Search for the cell housing the specified text and yield its (X, Y) center coordinate. 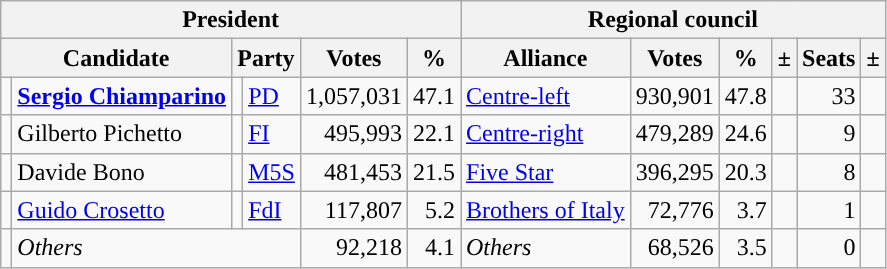
Regional council (672, 20)
Five Star (545, 172)
24.6 (746, 134)
PD (272, 96)
5.2 (434, 210)
Gilberto Pichetto (122, 134)
0 (829, 248)
M5S (272, 172)
47.8 (746, 96)
Alliance (545, 58)
3.5 (746, 248)
Guido Crosetto (122, 210)
Sergio Chiamparino (122, 96)
4.1 (434, 248)
92,218 (354, 248)
22.1 (434, 134)
Centre-left (545, 96)
481,453 (354, 172)
396,295 (674, 172)
Davide Bono (122, 172)
930,901 (674, 96)
Party (266, 58)
1,057,031 (354, 96)
3.7 (746, 210)
20.3 (746, 172)
68,526 (674, 248)
Brothers of Italy (545, 210)
Centre-right (545, 134)
Candidate (116, 58)
72,776 (674, 210)
1 (829, 210)
479,289 (674, 134)
FI (272, 134)
495,993 (354, 134)
33 (829, 96)
21.5 (434, 172)
Seats (829, 58)
President (231, 20)
8 (829, 172)
117,807 (354, 210)
47.1 (434, 96)
FdI (272, 210)
9 (829, 134)
